From the cell containing the given text, extract its center point as (X, Y) coordinate. 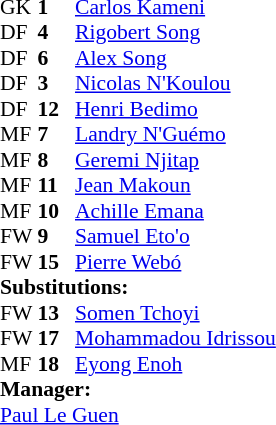
Geremi Njitap (176, 160)
Alex Song (176, 58)
Jean Makoun (176, 185)
10 (57, 211)
Nicolas N'Koulou (176, 83)
12 (57, 109)
Mohammadou Idrissou (176, 339)
Samuel Eto'o (176, 237)
Rigobert Song (176, 33)
Eyong Enoh (176, 364)
9 (57, 237)
8 (57, 160)
Substitutions: (138, 287)
6 (57, 58)
18 (57, 364)
Henri Bedimo (176, 109)
7 (57, 135)
Pierre Webó (176, 262)
Achille Emana (176, 211)
15 (57, 262)
11 (57, 185)
13 (57, 313)
4 (57, 33)
Manager: (138, 389)
17 (57, 339)
Landry N'Guémo (176, 135)
3 (57, 83)
Somen Tchoyi (176, 313)
